Identify which cell holds the provided text, then report its [X, Y] central coordinate. 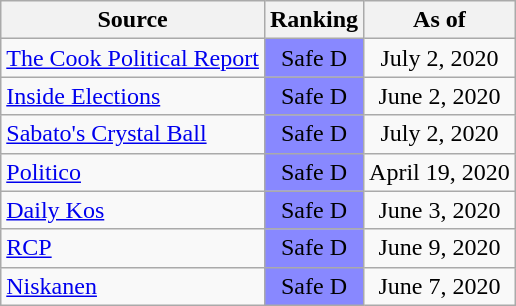
Source [133, 20]
June 2, 2020 [440, 96]
Politico [133, 172]
RCP [133, 248]
The Cook Political Report [133, 58]
April 19, 2020 [440, 172]
June 3, 2020 [440, 210]
June 7, 2020 [440, 286]
Daily Kos [133, 210]
Niskanen [133, 286]
June 9, 2020 [440, 248]
Ranking [314, 20]
Sabato's Crystal Ball [133, 134]
As of [440, 20]
Inside Elections [133, 96]
